Find where the given text appears and provide that cell's center as (x, y) coordinate. 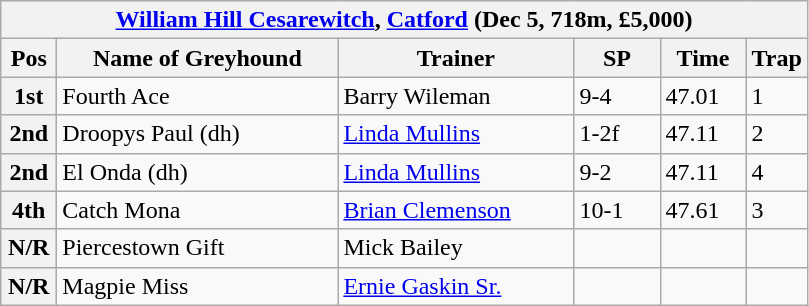
3 (776, 210)
1 (776, 96)
47.61 (703, 210)
Trap (776, 58)
Mick Bailey (456, 248)
Time (703, 58)
William Hill Cesarewitch, Catford (Dec 5, 718m, £5,000) (404, 20)
9-4 (617, 96)
Pos (29, 58)
Droopys Paul (dh) (198, 134)
Catch Mona (198, 210)
Magpie Miss (198, 286)
Barry Wileman (456, 96)
Ernie Gaskin Sr. (456, 286)
Brian Clemenson (456, 210)
9-2 (617, 172)
2 (776, 134)
4th (29, 210)
SP (617, 58)
1-2f (617, 134)
Piercestown Gift (198, 248)
Name of Greyhound (198, 58)
47.01 (703, 96)
1st (29, 96)
Trainer (456, 58)
Fourth Ace (198, 96)
4 (776, 172)
10-1 (617, 210)
El Onda (dh) (198, 172)
